Return the [x, y] coordinate for the center point of the cell that contains the specified text.  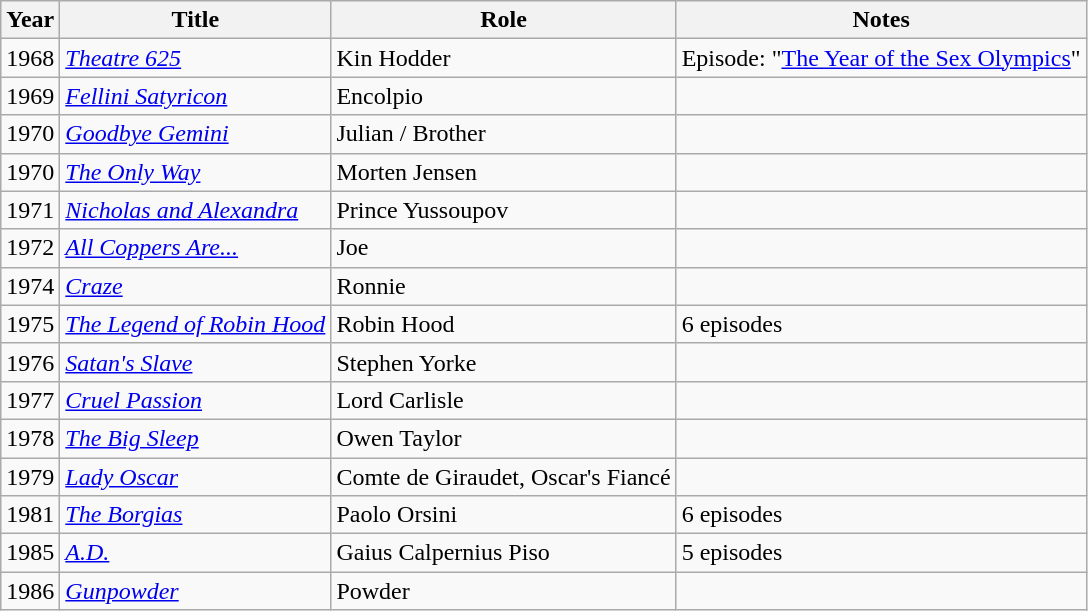
1977 [30, 400]
5 episodes [881, 553]
Notes [881, 20]
1981 [30, 515]
Gunpowder [196, 591]
Nicholas and Alexandra [196, 210]
Powder [504, 591]
All Coppers Are... [196, 248]
The Legend of Robin Hood [196, 324]
Lady Oscar [196, 477]
Theatre 625 [196, 58]
Goodbye Gemini [196, 134]
1974 [30, 286]
1986 [30, 591]
A.D. [196, 553]
Joe [504, 248]
Comte de Giraudet, Oscar's Fiancé [504, 477]
Fellini Satyricon [196, 96]
1968 [30, 58]
Paolo Orsini [504, 515]
Gaius Calpernius Piso [504, 553]
1985 [30, 553]
1979 [30, 477]
Morten Jensen [504, 172]
Episode: "The Year of the Sex Olympics" [881, 58]
Kin Hodder [504, 58]
Robin Hood [504, 324]
Ronnie [504, 286]
1978 [30, 438]
Encolpio [504, 96]
Role [504, 20]
Stephen Yorke [504, 362]
1976 [30, 362]
1969 [30, 96]
Lord Carlisle [504, 400]
1972 [30, 248]
Owen Taylor [504, 438]
Satan's Slave [196, 362]
Year [30, 20]
Prince Yussoupov [504, 210]
1975 [30, 324]
Craze [196, 286]
1971 [30, 210]
The Only Way [196, 172]
Title [196, 20]
Julian / Brother [504, 134]
The Borgias [196, 515]
Cruel Passion [196, 400]
The Big Sleep [196, 438]
